Pinpoint the cell where the given text exists, returning its [X, Y] midpoint coordinate. 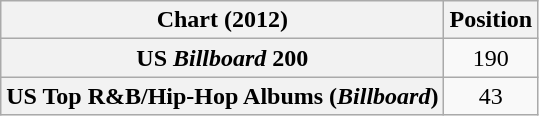
US Billboard 200 [222, 58]
190 [491, 58]
43 [491, 96]
Position [491, 20]
Chart (2012) [222, 20]
US Top R&B/Hip-Hop Albums (Billboard) [222, 96]
